Pinpoint the cell where the given text exists, returning its [x, y] midpoint coordinate. 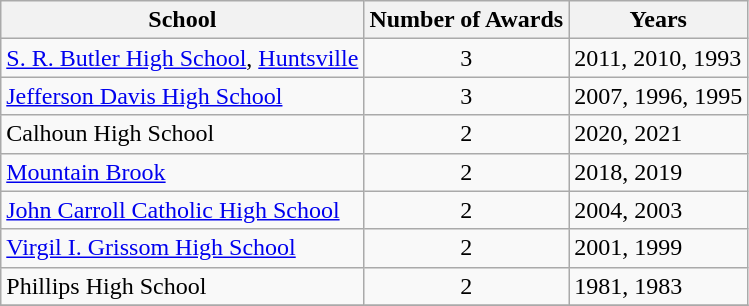
2018, 2019 [658, 172]
S. R. Butler High School, Huntsville [182, 58]
2007, 1996, 1995 [658, 96]
Virgil I. Grissom High School [182, 248]
1981, 1983 [658, 286]
John Carroll Catholic High School [182, 210]
2001, 1999 [658, 248]
2020, 2021 [658, 134]
Mountain Brook [182, 172]
Years [658, 20]
School [182, 20]
Number of Awards [466, 20]
Jefferson Davis High School [182, 96]
Calhoun High School [182, 134]
2011, 2010, 1993 [658, 58]
Phillips High School [182, 286]
2004, 2003 [658, 210]
